Provide the [X, Y] coordinate of the cell's center where the given text is located.  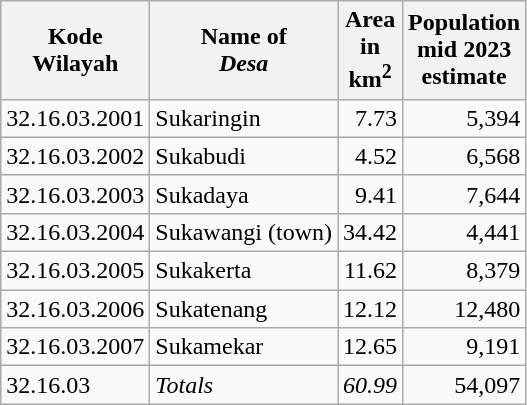
9.41 [370, 194]
32.16.03 [76, 385]
60.99 [370, 385]
32.16.03.2001 [76, 118]
32.16.03.2003 [76, 194]
12,480 [464, 309]
7.73 [370, 118]
Populationmid 2023estimate [464, 50]
4,441 [464, 232]
4.52 [370, 156]
32.16.03.2004 [76, 232]
Sukaringin [244, 118]
11.62 [370, 271]
8,379 [464, 271]
Name of Desa [244, 50]
12.65 [370, 347]
7,644 [464, 194]
32.16.03.2002 [76, 156]
Kode Wilayah [76, 50]
Sukatenang [244, 309]
9,191 [464, 347]
Sukawangi (town) [244, 232]
Sukakerta [244, 271]
34.42 [370, 232]
32.16.03.2005 [76, 271]
5,394 [464, 118]
Totals [244, 385]
32.16.03.2007 [76, 347]
6,568 [464, 156]
32.16.03.2006 [76, 309]
12.12 [370, 309]
Sukabudi [244, 156]
54,097 [464, 385]
Area in km2 [370, 50]
Sukadaya [244, 194]
Sukamekar [244, 347]
